Provide the (X, Y) coordinate of the cell's center where the given text is located.  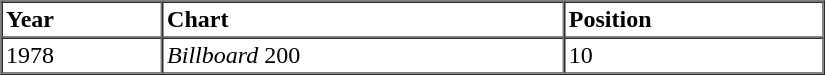
Year (82, 20)
10 (694, 56)
Billboard 200 (364, 56)
Chart (364, 20)
Position (694, 20)
1978 (82, 56)
